Provide the [x, y] coordinate of the cell's center where the given text is located.  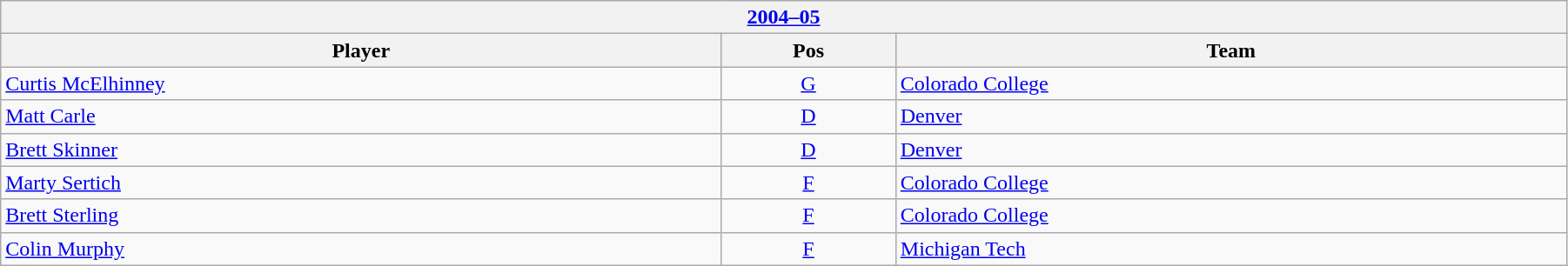
Michigan Tech [1230, 249]
Curtis McElhinney [361, 83]
Matt Carle [361, 116]
Team [1230, 50]
Brett Sterling [361, 216]
G [808, 83]
Pos [808, 50]
Colin Murphy [361, 249]
2004–05 [784, 17]
Brett Skinner [361, 150]
Player [361, 50]
Marty Sertich [361, 183]
